Search for the cell housing the specified text and yield its [X, Y] center coordinate. 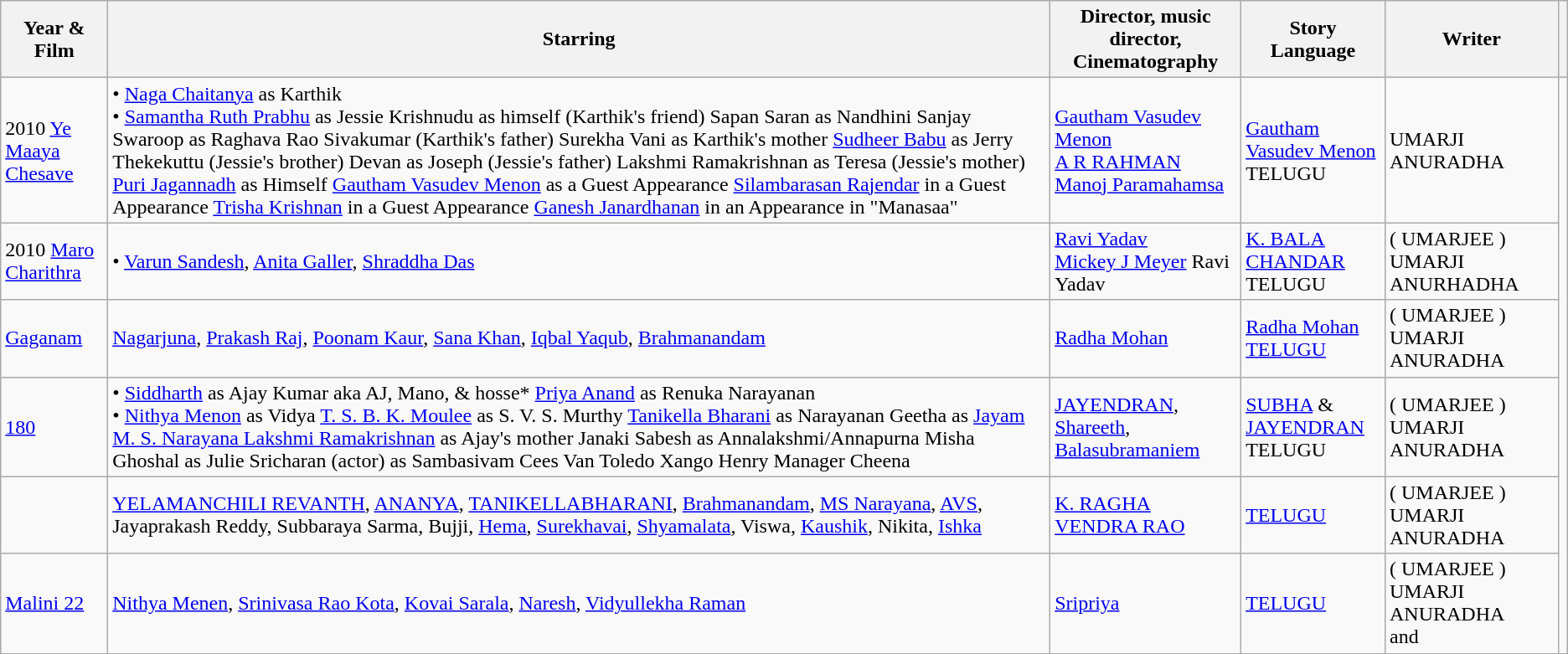
Year & Film [54, 39]
Gautham Vasudev MenonA R RAHMAN Manoj Paramahamsa [1146, 151]
Writer [1471, 39]
K. BALA CHANDARTELUGU [1313, 261]
Story Language [1313, 39]
Nagarjuna, Prakash Raj, Poonam Kaur, Sana Khan, Iqbal Yaqub, Brahmanandam [580, 338]
Radha Mohan [1146, 338]
( UMARJEE ) UMARJI ANURHADHA [1471, 261]
Starring [580, 39]
( UMARJEE ) UMARJI ANURADHAand [1471, 603]
Malini 22 [54, 603]
Sripriya [1146, 603]
180 [54, 427]
Gaganam [54, 338]
Gautham Vasudev MenonTELUGU [1313, 151]
UMARJI ANURADHA [1471, 151]
2010 Ye Maaya Chesave [54, 151]
K. RAGHA VENDRA RAO [1146, 515]
SUBHA & JAYENDRANTELUGU [1313, 427]
JAYENDRAN, Shareeth, Balasubramaniem [1146, 427]
• Varun Sandesh, Anita Galler, Shraddha Das [580, 261]
Nithya Menen, Srinivasa Rao Kota, Kovai Sarala, Naresh, Vidyullekha Raman [580, 603]
Radha Mohan TELUGU [1313, 338]
Ravi YadavMickey J Meyer Ravi Yadav [1146, 261]
2010 Maro Charithra [54, 261]
Director, music director, Cinematography [1146, 39]
